For the text-containing cell, return its midpoint in [x, y] coordinate format. 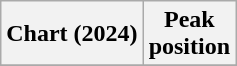
Chart (2024) [72, 34]
Peakposition [189, 34]
